From the cell containing the given text, extract its center point as (x, y) coordinate. 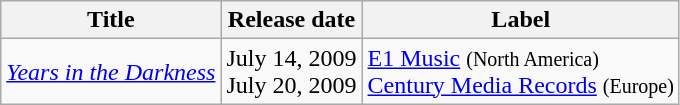
Title (111, 20)
July 14, 2009 July 20, 2009 (292, 72)
E1 Music (North America)Century Media Records (Europe) (520, 72)
Years in the Darkness (111, 72)
Release date (292, 20)
Label (520, 20)
